Search for the cell housing the specified text and yield its [x, y] center coordinate. 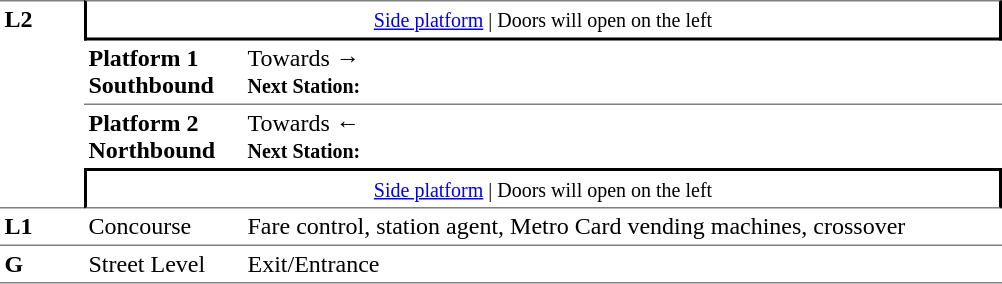
Platform 1Southbound [164, 72]
Towards ← Next Station: [622, 136]
G [42, 264]
Concourse [164, 226]
Street Level [164, 264]
L1 [42, 226]
L2 [42, 104]
Fare control, station agent, Metro Card vending machines, crossover [622, 226]
Platform 2Northbound [164, 136]
Exit/Entrance [622, 264]
Towards → Next Station: [622, 72]
